Return the [X, Y] coordinate for the center point of the cell that contains the specified text.  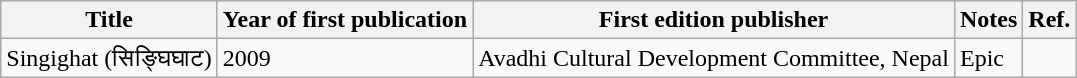
Notes [988, 20]
Singighat (सिङ्घिघाट) [110, 58]
Epic [988, 58]
Ref. [1050, 20]
Avadhi Cultural Development Committee, Nepal [714, 58]
Year of first publication [344, 20]
Title [110, 20]
2009 [344, 58]
First edition publisher [714, 20]
